Find where the given text appears and provide that cell's center as [x, y] coordinate. 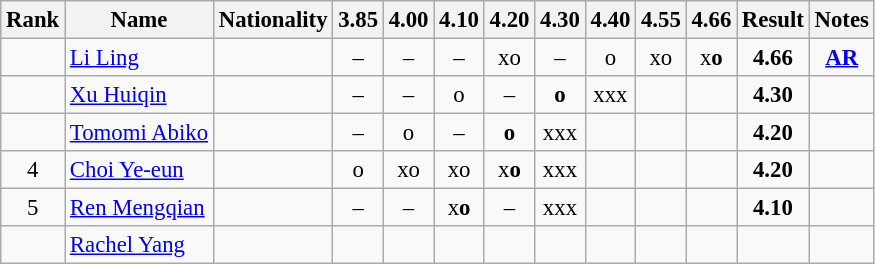
Name [140, 20]
Choi Ye-eun [140, 170]
Rank [33, 20]
3.85 [358, 20]
Li Ling [140, 58]
Nationality [272, 20]
Rachel Yang [140, 245]
4.00 [408, 20]
4.40 [610, 20]
4 [33, 170]
4.55 [661, 20]
Ren Mengqian [140, 208]
Result [774, 20]
Notes [842, 20]
5 [33, 208]
AR [842, 58]
Xu Huiqin [140, 95]
Tomomi Abiko [140, 133]
